Output the [x, y] coordinate of the center of the cell containing the given text.  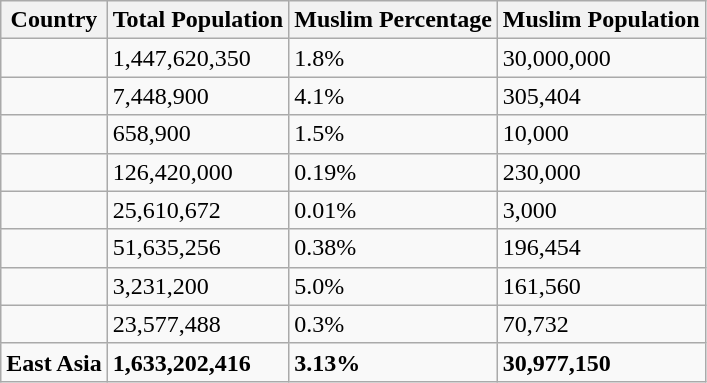
4.1% [394, 96]
0.3% [394, 324]
51,635,256 [198, 248]
3,231,200 [198, 286]
161,560 [601, 286]
10,000 [601, 134]
305,404 [601, 96]
East Asia [54, 362]
30,000,000 [601, 58]
1,447,620,350 [198, 58]
3,000 [601, 210]
230,000 [601, 172]
196,454 [601, 248]
1.8% [394, 58]
70,732 [601, 324]
5.0% [394, 286]
Country [54, 20]
Total Population [198, 20]
1.5% [394, 134]
Muslim Population [601, 20]
23,577,488 [198, 324]
30,977,150 [601, 362]
0.38% [394, 248]
Muslim Percentage [394, 20]
0.01% [394, 210]
658,900 [198, 134]
1,633,202,416 [198, 362]
25,610,672 [198, 210]
0.19% [394, 172]
7,448,900 [198, 96]
126,420,000 [198, 172]
3.13% [394, 362]
